Scan for the cell matching the given text and deliver its [X, Y] coordinate at center. 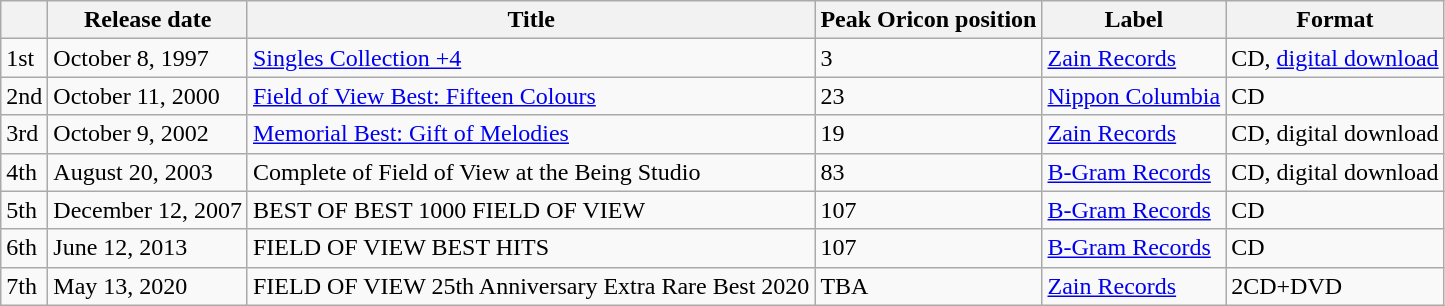
Release date [148, 20]
5th [24, 210]
BEST OF BEST 1000 FIELD OF VIEW [530, 210]
7th [24, 286]
4th [24, 172]
Singles Collection +4 [530, 58]
3rd [24, 134]
August 20, 2003 [148, 172]
83 [928, 172]
October 11, 2000 [148, 96]
October 8, 1997 [148, 58]
October 9, 2002 [148, 134]
TBA [928, 286]
23 [928, 96]
Nippon Columbia [1134, 96]
6th [24, 248]
2nd [24, 96]
Title [530, 20]
May 13, 2020 [148, 286]
1st [24, 58]
June 12, 2013 [148, 248]
Label [1134, 20]
3 [928, 58]
Complete of Field of View at the Being Studio [530, 172]
2CD+DVD [1335, 286]
Field of View Best: Fifteen Colours [530, 96]
Peak Oricon position [928, 20]
December 12, 2007 [148, 210]
FIELD OF VIEW BEST HITS [530, 248]
FIELD OF VIEW 25th Anniversary Extra Rare Best 2020 [530, 286]
19 [928, 134]
Memorial Best: Gift of Melodies [530, 134]
Format [1335, 20]
